Detect which cell encompasses the target text, then output its (X, Y) center coordinate. 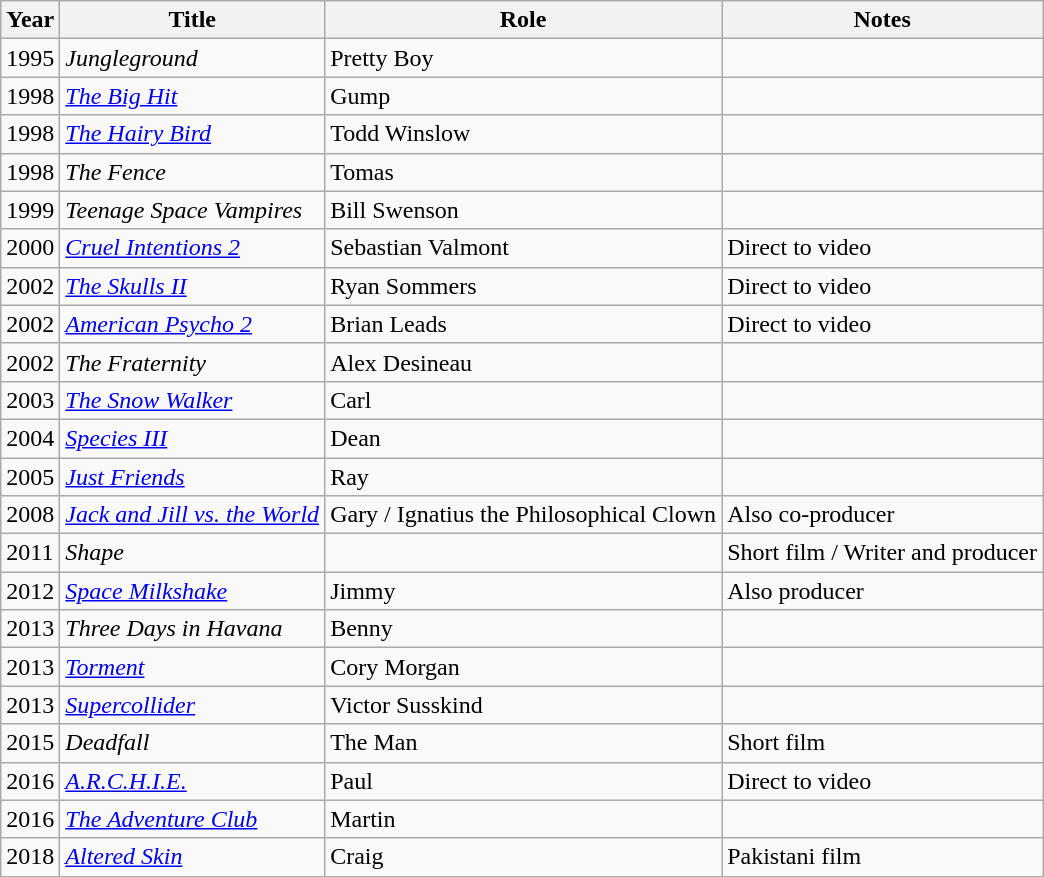
Gump (524, 96)
Species III (192, 438)
Carl (524, 400)
A.R.C.H.I.E. (192, 781)
Short film / Writer and producer (882, 553)
2011 (30, 553)
Paul (524, 781)
2015 (30, 743)
Jack and Jill vs. the World (192, 515)
Altered Skin (192, 857)
2012 (30, 591)
Cruel Intentions 2 (192, 248)
Jungleground (192, 58)
Supercollider (192, 705)
Gary / Ignatius the Philosophical Clown (524, 515)
2008 (30, 515)
Pretty Boy (524, 58)
2018 (30, 857)
Notes (882, 20)
Alex Desineau (524, 362)
The Snow Walker (192, 400)
Also producer (882, 591)
Craig (524, 857)
Short film (882, 743)
Also co-producer (882, 515)
Brian Leads (524, 324)
Pakistani film (882, 857)
The Fence (192, 172)
Deadfall (192, 743)
Sebastian Valmont (524, 248)
1995 (30, 58)
The Man (524, 743)
Torment (192, 667)
Tomas (524, 172)
Benny (524, 629)
2000 (30, 248)
Ryan Sommers (524, 286)
Jimmy (524, 591)
The Fraternity (192, 362)
Ray (524, 477)
1999 (30, 210)
Victor Susskind (524, 705)
Title (192, 20)
Cory Morgan (524, 667)
2003 (30, 400)
The Big Hit (192, 96)
Todd Winslow (524, 134)
Three Days in Havana (192, 629)
The Hairy Bird (192, 134)
Shape (192, 553)
Role (524, 20)
Year (30, 20)
Bill Swenson (524, 210)
Martin (524, 819)
The Skulls II (192, 286)
2004 (30, 438)
2005 (30, 477)
American Psycho 2 (192, 324)
Teenage Space Vampires (192, 210)
Space Milkshake (192, 591)
Just Friends (192, 477)
Dean (524, 438)
The Adventure Club (192, 819)
